Return (X, Y) of the center of cell containing provided text 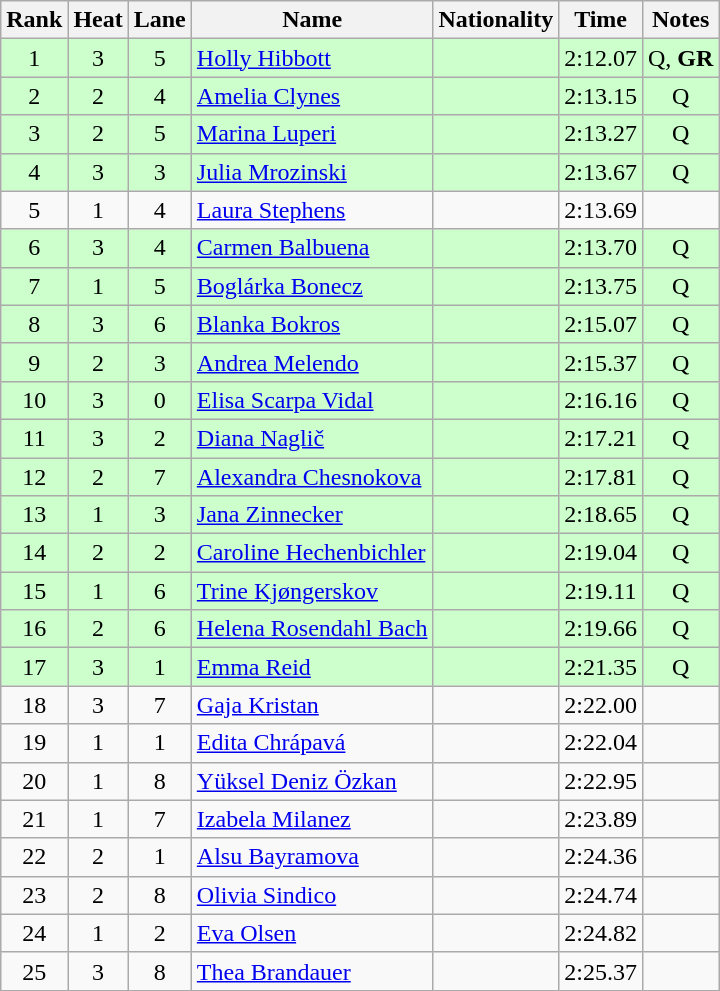
2:25.37 (601, 971)
18 (34, 705)
9 (34, 362)
2:24.36 (601, 857)
Eva Olsen (312, 933)
Heat (98, 20)
2:13.69 (601, 210)
2:13.75 (601, 286)
0 (160, 400)
13 (34, 515)
Amelia Clynes (312, 96)
Blanka Bokros (312, 324)
Lane (160, 20)
Alsu Bayramova (312, 857)
16 (34, 629)
Emma Reid (312, 667)
2:16.16 (601, 400)
2:15.37 (601, 362)
2:13.15 (601, 96)
Name (312, 20)
2:22.95 (601, 781)
2:13.70 (601, 248)
Edita Chrápavá (312, 743)
Caroline Hechenbichler (312, 553)
10 (34, 400)
2:19.11 (601, 591)
Gaja Kristan (312, 705)
2:22.04 (601, 743)
2:24.74 (601, 895)
15 (34, 591)
Olivia Sindico (312, 895)
Yüksel Deniz Özkan (312, 781)
14 (34, 553)
2:18.65 (601, 515)
2:19.66 (601, 629)
Carmen Balbuena (312, 248)
Boglárka Bonecz (312, 286)
2:22.00 (601, 705)
Time (601, 20)
Nationality (496, 20)
Diana Naglič (312, 438)
22 (34, 857)
Trine Kjøngerskov (312, 591)
Holly Hibbott (312, 58)
11 (34, 438)
21 (34, 819)
Helena Rosendahl Bach (312, 629)
Julia Mrozinski (312, 172)
2:21.35 (601, 667)
Q, GR (680, 58)
23 (34, 895)
Jana Zinnecker (312, 515)
2:17.21 (601, 438)
20 (34, 781)
Elisa Scarpa Vidal (312, 400)
Laura Stephens (312, 210)
Notes (680, 20)
2:13.67 (601, 172)
Andrea Melendo (312, 362)
2:12.07 (601, 58)
Thea Brandauer (312, 971)
17 (34, 667)
2:13.27 (601, 134)
Marina Luperi (312, 134)
2:15.07 (601, 324)
2:19.04 (601, 553)
25 (34, 971)
12 (34, 477)
2:24.82 (601, 933)
Alexandra Chesnokova (312, 477)
24 (34, 933)
19 (34, 743)
Izabela Milanez (312, 819)
2:17.81 (601, 477)
2:23.89 (601, 819)
Rank (34, 20)
